Detect which cell encompasses the target text, then output its (x, y) center coordinate. 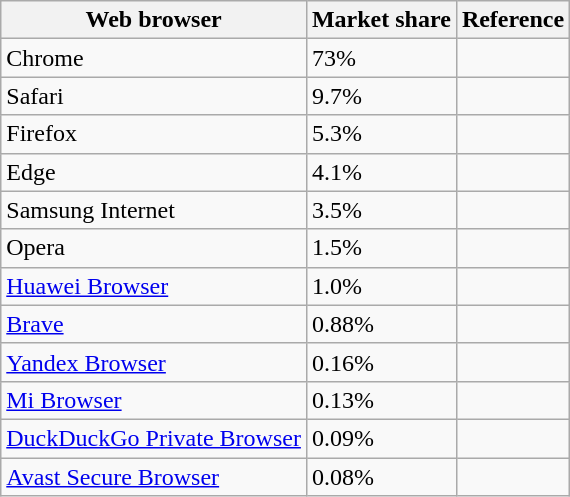
Firefox (154, 134)
1.0% (381, 286)
Avast Secure Browser (154, 477)
5.3% (381, 134)
0.13% (381, 400)
Huawei Browser (154, 286)
73% (381, 58)
4.1% (381, 172)
Opera (154, 248)
9.7% (381, 96)
Brave (154, 324)
Yandex Browser (154, 362)
DuckDuckGo Private Browser (154, 438)
0.08% (381, 477)
3.5% (381, 210)
0.09% (381, 438)
1.5% (381, 248)
Safari (154, 96)
Edge (154, 172)
Samsung Internet (154, 210)
Reference (512, 20)
Web browser (154, 20)
Mi Browser (154, 400)
Chrome (154, 58)
0.88% (381, 324)
0.16% (381, 362)
Market share (381, 20)
